Find where the given text appears and provide that cell's center as [x, y] coordinate. 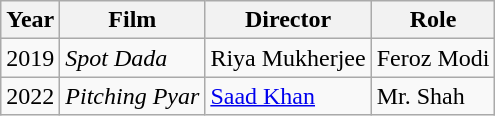
Director [288, 20]
Role [433, 20]
2019 [30, 58]
Mr. Shah [433, 96]
Pitching Pyar [132, 96]
Film [132, 20]
2022 [30, 96]
Spot Dada [132, 58]
Riya Mukherjee [288, 58]
Year [30, 20]
Feroz Modi [433, 58]
Saad Khan [288, 96]
